From the cell containing the given text, extract its center point as [x, y] coordinate. 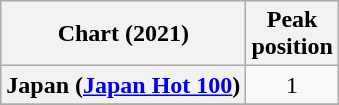
Japan (Japan Hot 100) [124, 85]
Chart (2021) [124, 34]
1 [292, 85]
Peakposition [292, 34]
